Pinpoint the cell where the given text exists, returning its (X, Y) midpoint coordinate. 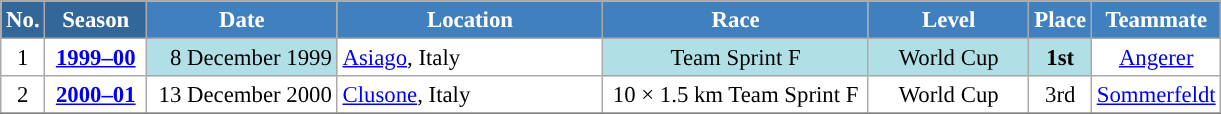
Level (948, 20)
8 December 1999 (242, 58)
2000–01 (96, 95)
10 × 1.5 km Team Sprint F (736, 95)
2 (23, 95)
1st (1060, 58)
No. (23, 20)
Race (736, 20)
Angerer (1156, 58)
Sommerfeldt (1156, 95)
Date (242, 20)
Teammate (1156, 20)
Asiago, Italy (470, 58)
3rd (1060, 95)
Team Sprint F (736, 58)
Place (1060, 20)
1999–00 (96, 58)
Clusone, Italy (470, 95)
13 December 2000 (242, 95)
Location (470, 20)
1 (23, 58)
Season (96, 20)
